From the cell containing the given text, extract its center point as [X, Y] coordinate. 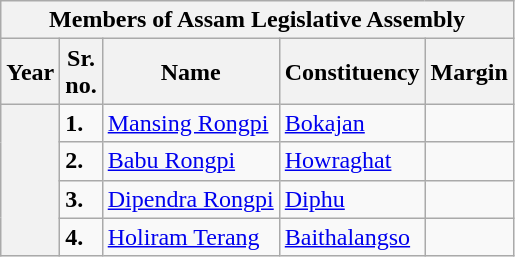
Year [30, 72]
Bokajan [352, 123]
Margin [469, 72]
Members of Assam Legislative Assembly [258, 20]
Baithalangso [352, 237]
Howraghat [352, 161]
1. [81, 123]
3. [81, 199]
Holiram Terang [190, 237]
Diphu [352, 199]
Dipendra Rongpi [190, 199]
2. [81, 161]
Constituency [352, 72]
Mansing Rongpi [190, 123]
4. [81, 237]
Name [190, 72]
Babu Rongpi [190, 161]
Sr.no. [81, 72]
